Detect which cell encompasses the target text, then output its [X, Y] center coordinate. 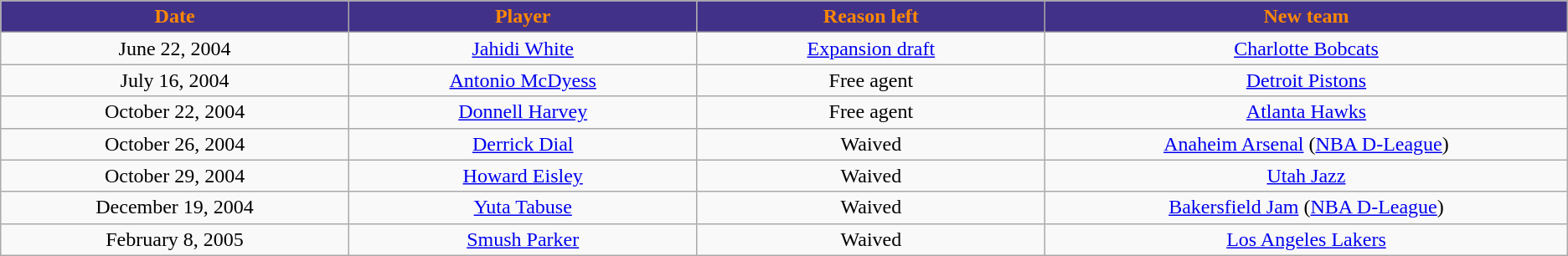
Donnell Harvey [523, 112]
Smush Parker [523, 239]
Date [175, 17]
Expansion draft [871, 49]
October 22, 2004 [175, 112]
July 16, 2004 [175, 80]
Player [523, 17]
October 29, 2004 [175, 176]
Reason left [871, 17]
December 19, 2004 [175, 207]
Jahidi White [523, 49]
Bakersfield Jam (NBA D-League) [1307, 207]
Los Angeles Lakers [1307, 239]
Atlanta Hawks [1307, 112]
Howard Eisley [523, 176]
June 22, 2004 [175, 49]
February 8, 2005 [175, 239]
Derrick Dial [523, 144]
Charlotte Bobcats [1307, 49]
New team [1307, 17]
Detroit Pistons [1307, 80]
October 26, 2004 [175, 144]
Yuta Tabuse [523, 207]
Antonio McDyess [523, 80]
Utah Jazz [1307, 176]
Anaheim Arsenal (NBA D-League) [1307, 144]
